Identify which cell holds the provided text, then report its (X, Y) central coordinate. 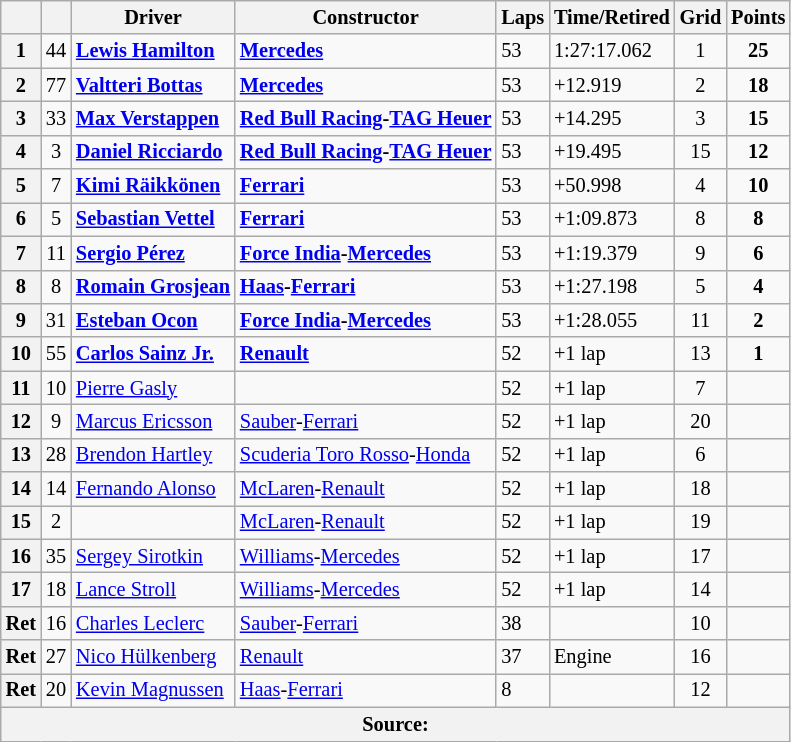
+14.295 (612, 118)
Grid (701, 17)
+50.998 (612, 186)
Fernando Alonso (153, 489)
77 (56, 85)
Lewis Hamilton (153, 51)
+1:28.055 (612, 320)
44 (56, 51)
+12.919 (612, 85)
+1:19.379 (612, 253)
31 (56, 320)
Driver (153, 17)
Points (758, 17)
+19.495 (612, 152)
25 (758, 51)
Scuderia Toro Rosso-Honda (366, 455)
Marcus Ericsson (153, 421)
1:27:17.062 (612, 51)
Sergey Sirotkin (153, 556)
Max Verstappen (153, 118)
28 (56, 455)
38 (522, 623)
Kevin Magnussen (153, 690)
Brendon Hartley (153, 455)
19 (701, 522)
Constructor (366, 17)
Charles Leclerc (153, 623)
Engine (612, 657)
Esteban Ocon (153, 320)
Sebastian Vettel (153, 219)
Valtteri Bottas (153, 85)
Daniel Ricciardo (153, 152)
Kimi Räikkönen (153, 186)
Romain Grosjean (153, 287)
Time/Retired (612, 17)
Pierre Gasly (153, 388)
Carlos Sainz Jr. (153, 354)
Source: (396, 724)
+1:27.198 (612, 287)
Lance Stroll (153, 589)
27 (56, 657)
Nico Hülkenberg (153, 657)
55 (56, 354)
Sergio Pérez (153, 253)
Laps (522, 17)
+1:09.873 (612, 219)
33 (56, 118)
35 (56, 556)
37 (522, 657)
